From the cell containing the given text, extract its center point as (x, y) coordinate. 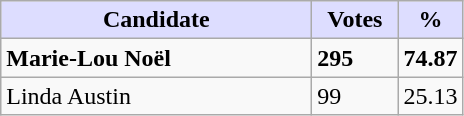
74.87 (430, 58)
% (430, 20)
295 (355, 58)
Marie-Lou Noël (156, 58)
25.13 (430, 96)
Candidate (156, 20)
Linda Austin (156, 96)
Votes (355, 20)
99 (355, 96)
